Pinpoint the cell where the given text exists, returning its [x, y] midpoint coordinate. 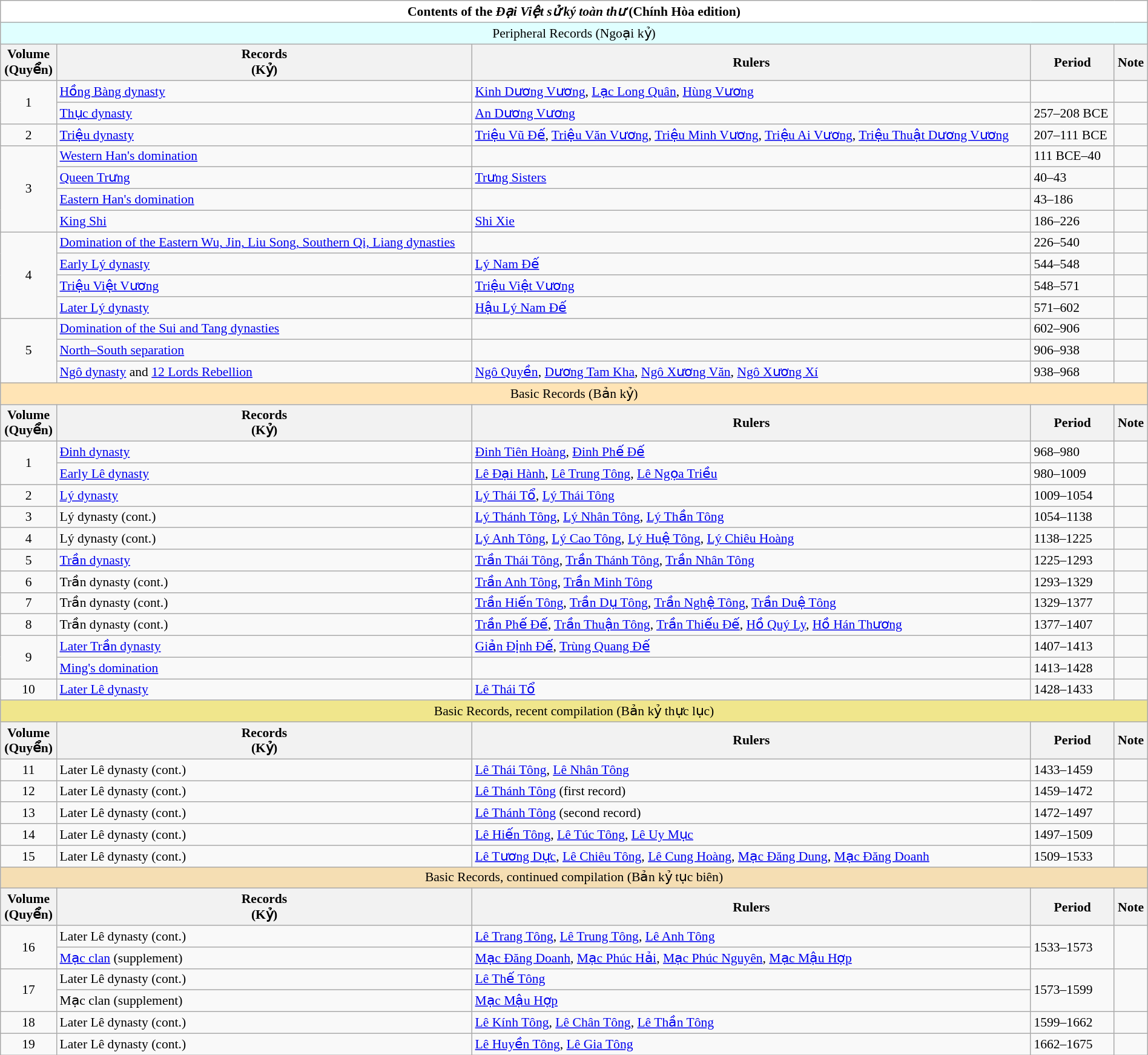
Lê Kính Tông, Lê Chân Tông, Lê Thần Tông [752, 1022]
An Dương Vương [752, 113]
Contents of the Đại Việt sử ký toàn thư (Chính Hòa edition) [574, 12]
1533–1573 [1072, 947]
Kinh Dương Vương, Lạc Long Quân, Hùng Vương [752, 91]
43–186 [1072, 199]
Lê Thế Tông [752, 979]
Trần Hiến Tông, Trần Dụ Tông, Trần Nghệ Tông, Trần Duệ Tông [752, 603]
Basic Records, continued compilation (Bản kỷ tục biên) [574, 878]
6 [29, 581]
Domination of the Sui and Tang dynasties [264, 329]
207–111 BCE [1072, 134]
1225–1293 [1072, 560]
571–602 [1072, 307]
Đinh dynasty [264, 452]
Trần Anh Tông, Trần Minh Tông [752, 581]
1377–1407 [1072, 625]
Lê Đại Hành, Lê Trung Tông, Lê Ngọa Triều [752, 474]
14 [29, 835]
1497–1509 [1072, 835]
1599–1662 [1072, 1022]
Lê Thánh Tông (second record) [752, 813]
1509–1533 [1072, 856]
7 [29, 603]
Triệu dynasty [264, 134]
968–980 [1072, 452]
Lý Nam Đế [752, 264]
1459–1472 [1072, 791]
Later Lý dynasty [264, 307]
1293–1329 [1072, 581]
Trần dynasty [264, 560]
Lê Thái Tổ [752, 689]
Domination of the Eastern Wu, Jin, Liu Song, Southern Qi, Liang dynasties [264, 242]
Lê Thánh Tông (first record) [752, 791]
1472–1497 [1072, 813]
Lý Anh Tông, Lý Cao Tông, Lý Huệ Tông, Lý Chiêu Hoàng [752, 538]
Lê Hiến Tông, Lê Túc Tông, Lê Uy Mục [752, 835]
Lê Thái Tông, Lê Nhân Tông [752, 770]
906–938 [1072, 351]
Mạc Mậu Hợp [752, 1001]
1329–1377 [1072, 603]
Later Lê dynasty [264, 689]
111 BCE–40 [1072, 156]
1573–1599 [1072, 990]
Lý dynasty [264, 495]
1428–1433 [1072, 689]
1662–1675 [1072, 1044]
544–548 [1072, 264]
1054–1138 [1072, 517]
Later Trần dynasty [264, 646]
15 [29, 856]
1407–1413 [1072, 646]
226–540 [1072, 242]
40–43 [1072, 178]
8 [29, 625]
1138–1225 [1072, 538]
548–571 [1072, 286]
Basic Records (Bản kỷ) [574, 394]
Lý Thánh Tông, Lý Nhân Tông, Lý Thần Tông [752, 517]
Ngô Quyền, Dương Tam Kha, Ngô Xương Văn, Ngô Xương Xí [752, 372]
1009–1054 [1072, 495]
12 [29, 791]
Lý Thái Tổ, Lý Thái Tông [752, 495]
19 [29, 1044]
257–208 BCE [1072, 113]
Ngô dynasty and 12 Lords Rebellion [264, 372]
Mạc Đăng Doanh, Mạc Phúc Hải, Mạc Phúc Nguyên, Mạc Mậu Hợp [752, 957]
Early Lý dynasty [264, 264]
Basic Records, recent compilation (Bản kỷ thực lục) [574, 711]
Triệu Vũ Đế, Triệu Văn Vương, Triệu Minh Vương, Triệu Ai Vương, Triệu Thuật Dương Vương [752, 134]
18 [29, 1022]
North–South separation [264, 351]
Lê Tương Dực, Lê Chiêu Tông, Lê Cung Hoàng, Mạc Đăng Dung, Mạc Đăng Doanh [752, 856]
1433–1459 [1072, 770]
Trần Phế Đế, Trần Thuận Tông, Trần Thiếu Đế, Hồ Quý Ly, Hồ Hán Thương [752, 625]
17 [29, 990]
1413–1428 [1072, 668]
10 [29, 689]
9 [29, 656]
Trần Thái Tông, Trần Thánh Tông, Trần Nhân Tông [752, 560]
Hậu Lý Nam Đế [752, 307]
16 [29, 947]
602–906 [1072, 329]
980–1009 [1072, 474]
Hồng Bàng dynasty [264, 91]
Western Han's domination [264, 156]
Ming's domination [264, 668]
King Shi [264, 221]
Trưng Sisters [752, 178]
Lê Trang Tông, Lê Trung Tông, Lê Anh Tông [752, 936]
Lê Huyền Tông, Lê Gia Tông [752, 1044]
186–226 [1072, 221]
Eastern Han's domination [264, 199]
Shi Xie [752, 221]
11 [29, 770]
13 [29, 813]
Peripheral Records (Ngoại kỷ) [574, 33]
Thục dynasty [264, 113]
Đinh Tiên Hoàng, Đinh Phế Đế [752, 452]
938–968 [1072, 372]
Giản Định Đế, Trùng Quang Đế [752, 646]
Queen Trưng [264, 178]
Early Lê dynasty [264, 474]
